Extract the (x, y) coordinate from the center of the cell holding the provided text.  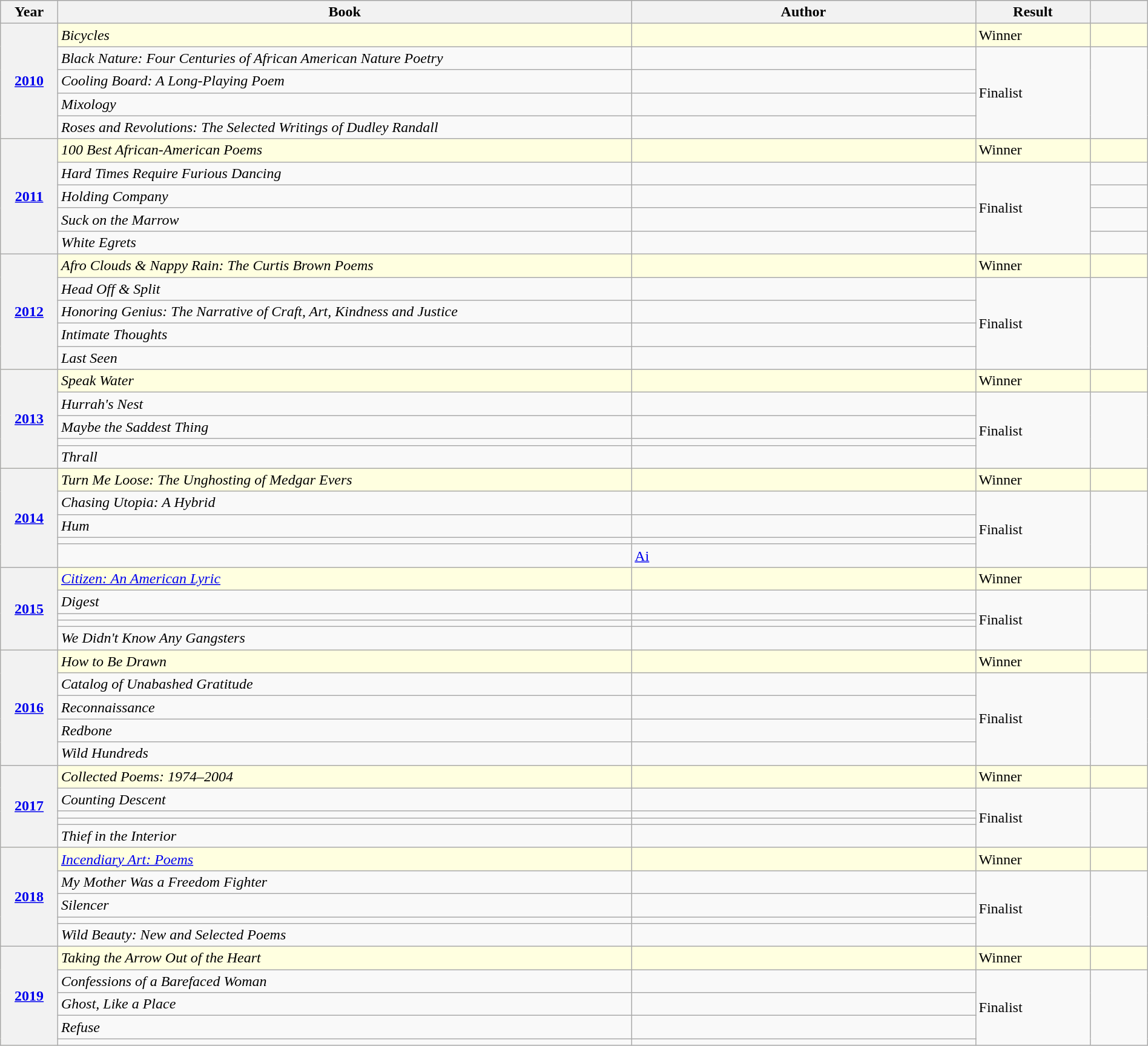
Wild Beauty: New and Selected Poems (344, 935)
100 Best African-American Poems (344, 150)
Thrall (344, 457)
Author (803, 12)
Bicycles (344, 35)
2019 (29, 996)
Book (344, 12)
2017 (29, 806)
Reconnaissance (344, 707)
Chasing Utopia: A Hybrid (344, 503)
Afro Clouds & Nappy Rain: The Curtis Brown Poems (344, 265)
Speak Water (344, 381)
Honoring Genius: The Narrative of Craft, Art, Kindness and Justice (344, 312)
Thief in the Interior (344, 836)
White Egrets (344, 242)
Citizen: An American Lyric (344, 578)
Catalog of Unabashed Gratitude (344, 684)
Cooling Board: A Long-Playing Poem (344, 81)
Collected Poems: 1974–2004 (344, 776)
Hum (344, 526)
We Didn't Know Any Gangsters (344, 638)
2013 (29, 419)
Year (29, 12)
Head Off & Split (344, 289)
Wild Hundreds (344, 753)
Refuse (344, 1027)
Hurrah's Nest (344, 404)
My Mother Was a Freedom Fighter (344, 882)
Ghost, Like a Place (344, 1004)
Roses and Revolutions: The Selected Writings of Dudley Randall (344, 127)
Turn Me Loose: The Unghosting of Medgar Evers (344, 480)
Maybe the Saddest Thing (344, 427)
Incendiary Art: Poems (344, 859)
2011 (29, 196)
Redbone (344, 730)
Digest (344, 601)
Ai (803, 555)
2018 (29, 896)
Hard Times Require Furious Dancing (344, 173)
2015 (29, 608)
Taking the Arrow Out of the Heart (344, 958)
Black Nature: Four Centuries of African American Nature Poetry (344, 58)
Mixology (344, 104)
2012 (29, 311)
2010 (29, 81)
Intimate Thoughts (344, 335)
Suck on the Marrow (344, 219)
2016 (29, 707)
Confessions of a Barefaced Woman (344, 981)
How to Be Drawn (344, 661)
Silencer (344, 905)
Result (1033, 12)
2014 (29, 517)
Last Seen (344, 358)
Holding Company (344, 196)
Counting Descent (344, 799)
